Provide the [X, Y] coordinate of the cell's center where the given text is located.  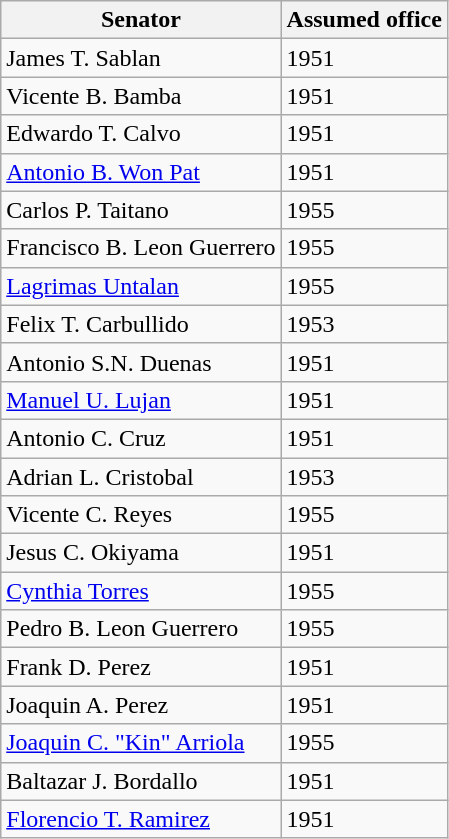
Antonio S.N. Duenas [141, 362]
Vicente B. Bamba [141, 96]
Senator [141, 20]
Joaquin A. Perez [141, 705]
Vicente C. Reyes [141, 515]
Antonio B. Won Pat [141, 172]
James T. Sablan [141, 58]
Cynthia Torres [141, 591]
Baltazar J. Bordallo [141, 781]
Pedro B. Leon Guerrero [141, 629]
Florencio T. Ramirez [141, 819]
Francisco B. Leon Guerrero [141, 248]
Lagrimas Untalan [141, 286]
Adrian L. Cristobal [141, 477]
Frank D. Perez [141, 667]
Antonio C. Cruz [141, 438]
Edwardo T. Calvo [141, 134]
Assumed office [364, 20]
Felix T. Carbullido [141, 324]
Carlos P. Taitano [141, 210]
Manuel U. Lujan [141, 400]
Jesus C. Okiyama [141, 553]
Joaquin C. "Kin" Arriola [141, 743]
